Search for the cell housing the specified text and yield its [X, Y] center coordinate. 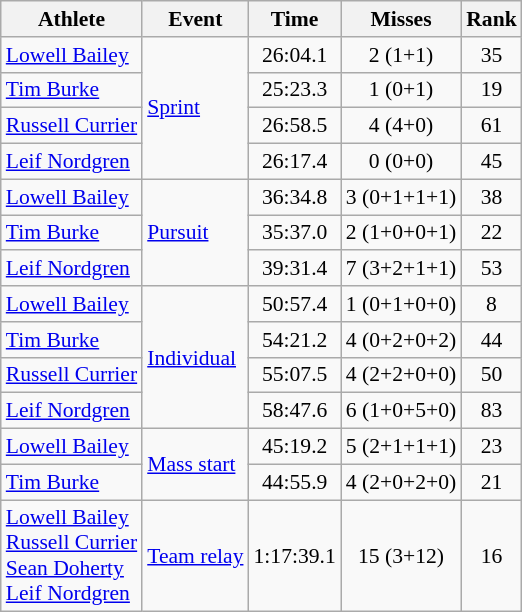
Time [295, 19]
Misses [401, 19]
Athlete [72, 19]
15 (3+12) [401, 556]
44:55.9 [295, 482]
Rank [492, 19]
2 (1+1) [401, 55]
58:47.6 [295, 411]
1 (0+1) [401, 90]
38 [492, 197]
16 [492, 556]
2 (1+0+0+1) [401, 233]
0 (0+0) [401, 162]
35:37.0 [295, 233]
Individual [195, 357]
25:23.3 [295, 90]
Lowell BaileyRussell CurrierSean DohertyLeif Nordgren [72, 556]
83 [492, 411]
Sprint [195, 108]
4 (2+0+2+0) [401, 482]
61 [492, 126]
Team relay [195, 556]
55:07.5 [295, 375]
26:17.4 [295, 162]
7 (3+2+1+1) [401, 269]
Event [195, 19]
23 [492, 447]
36:34.8 [295, 197]
45:19.2 [295, 447]
6 (1+0+5+0) [401, 411]
1 (0+1+0+0) [401, 304]
1:17:39.1 [295, 556]
8 [492, 304]
3 (0+1+1+1) [401, 197]
Mass start [195, 464]
50 [492, 375]
44 [492, 340]
5 (2+1+1+1) [401, 447]
26:04.1 [295, 55]
26:58.5 [295, 126]
19 [492, 90]
4 (4+0) [401, 126]
53 [492, 269]
22 [492, 233]
21 [492, 482]
39:31.4 [295, 269]
35 [492, 55]
Pursuit [195, 232]
50:57.4 [295, 304]
54:21.2 [295, 340]
45 [492, 162]
4 (0+2+0+2) [401, 340]
4 (2+2+0+0) [401, 375]
